Capture the cell that displays the provided text and extract its (X, Y) central coordinate. 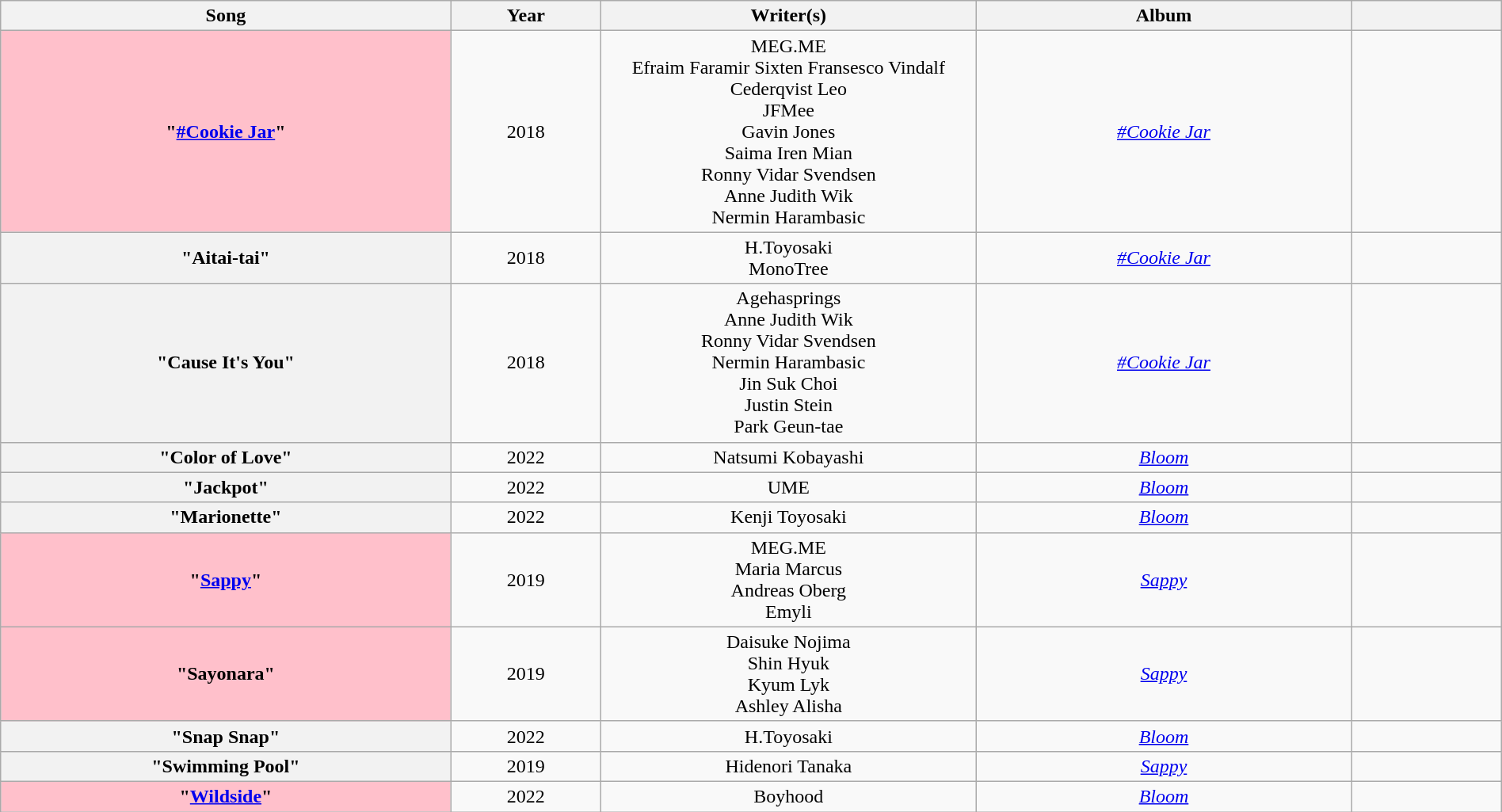
Song (226, 16)
Year (526, 16)
"Jackpot" (226, 487)
Album (1164, 16)
"Sayonara" (226, 673)
"#Cookie Jar" (226, 132)
H.ToyosakiMonoTree (789, 258)
Kenji Toyosaki (789, 517)
UME (789, 487)
Hidenori Tanaka (789, 766)
"Snap Snap" (226, 736)
H.Toyosaki (789, 736)
MEG.MEEfraim Faramir Sixten Fransesco Vindalf Cederqvist LeoJFMeeGavin JonesSaima Iren MianRonny Vidar SvendsenAnne Judith WikNermin Harambasic (789, 132)
"Marionette" (226, 517)
"Sappy" (226, 580)
Boyhood (789, 796)
MEG.MEMaria MarcusAndreas ObergEmyli (789, 580)
Daisuke NojimaShin HyukKyum LykAshley Alisha (789, 673)
"Swimming Pool" (226, 766)
"Color of Love" (226, 457)
"Aitai-tai" (226, 258)
Writer(s) (789, 16)
"Wildside" (226, 796)
Natsumi Kobayashi (789, 457)
AgehaspringsAnne Judith WikRonny Vidar SvendsenNermin HarambasicJin Suk ChoiJustin SteinPark Geun-tae (789, 363)
"Cause It's You" (226, 363)
